Identify which cell holds the provided text, then report its (X, Y) central coordinate. 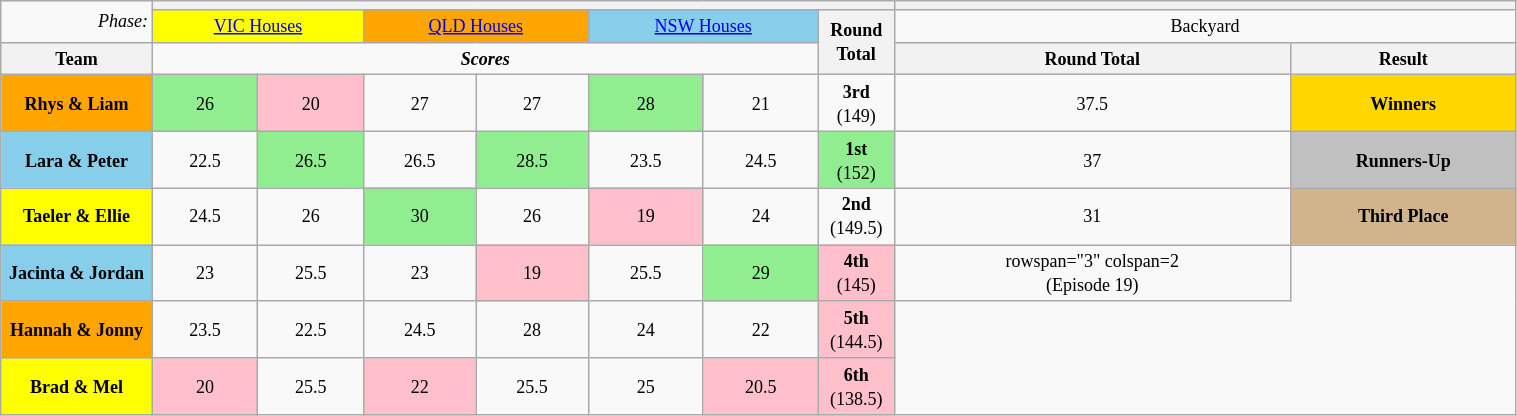
Scores (485, 58)
6th(138.5) (856, 386)
Hannah & Jonny (77, 330)
31 (1092, 216)
Lara & Peter (77, 160)
NSW Houses (703, 26)
30 (420, 216)
Team (77, 58)
4th(145) (856, 274)
3rd(149) (856, 104)
Result (1403, 58)
Jacinta & Jordan (77, 274)
rowspan="3" colspan=2 (Episode 19) (1092, 274)
5th(144.5) (856, 330)
VIC Houses (258, 26)
Taeler & Ellie (77, 216)
Brad & Mel (77, 386)
Rhys & Liam (77, 104)
Backyard (1205, 26)
37.5 (1092, 104)
Winners (1403, 104)
Phase: (77, 22)
37 (1092, 160)
2nd(149.5) (856, 216)
28.5 (532, 160)
20.5 (760, 386)
QLD Houses (476, 26)
25 (646, 386)
Third Place (1403, 216)
29 (760, 274)
21 (760, 104)
1st(152) (856, 160)
Runners-Up (1403, 160)
